Return (x, y) of the center of cell containing provided text 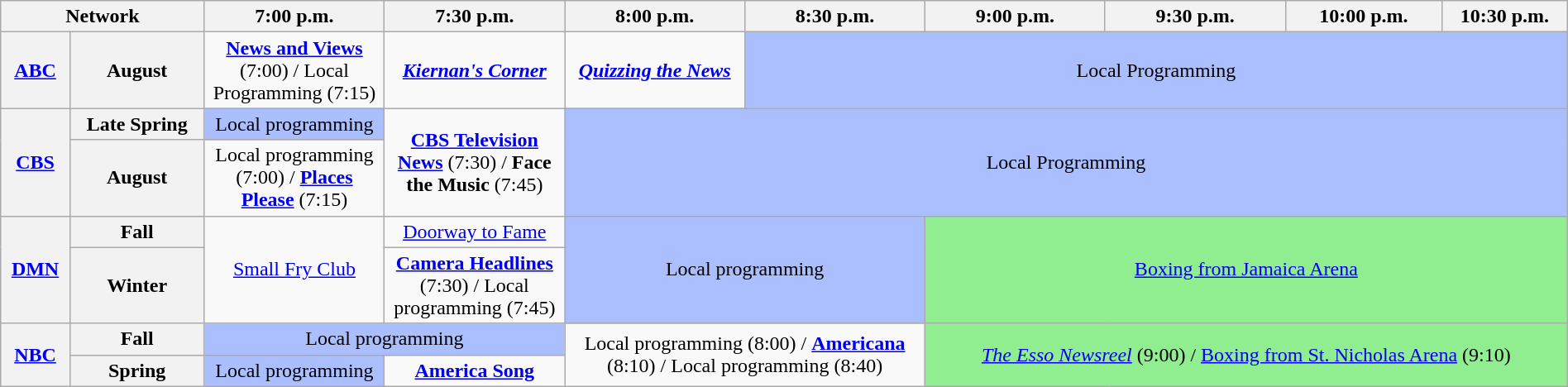
Network (103, 17)
Quizzing the News (655, 70)
8:00 p.m. (655, 17)
10:00 p.m. (1363, 17)
ABC (36, 70)
7:00 p.m. (294, 17)
News and Views (7:00) / Local Programming (7:15) (294, 70)
Kiernan's Corner (475, 70)
CBS (36, 162)
Small Fry Club (294, 270)
8:30 p.m. (835, 17)
The Esso Newsreel (9:00) / Boxing from St. Nicholas Arena (9:10) (1245, 355)
Doorway to Fame (475, 232)
Spring (137, 370)
Local programming (8:00) / Americana (8:10) / Local programming (8:40) (745, 355)
Winter (137, 285)
Local programming (7:00) / Places Please (7:15) (294, 178)
Camera Headlines (7:30) / Local programming (7:45) (475, 285)
9:30 p.m. (1195, 17)
America Song (475, 370)
NBC (36, 355)
CBS Television News (7:30) / Face the Music (7:45) (475, 162)
10:30 p.m. (1505, 17)
Late Spring (137, 124)
9:00 p.m. (1015, 17)
7:30 p.m. (475, 17)
DMN (36, 270)
Boxing from Jamaica Arena (1245, 270)
